From the cell containing the given text, extract its center point as (x, y) coordinate. 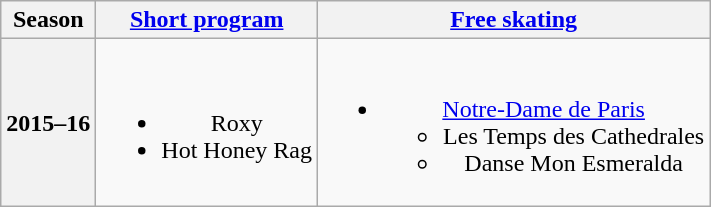
Free skating (514, 20)
RoxyHot Honey Rag (207, 122)
Notre-Dame de Paris Les Temps des CathedralesDanse Mon Esmeralda (514, 122)
Season (48, 20)
Short program (207, 20)
2015–16 (48, 122)
